Locate the cell with the specified text and output its (x, y) center coordinate. 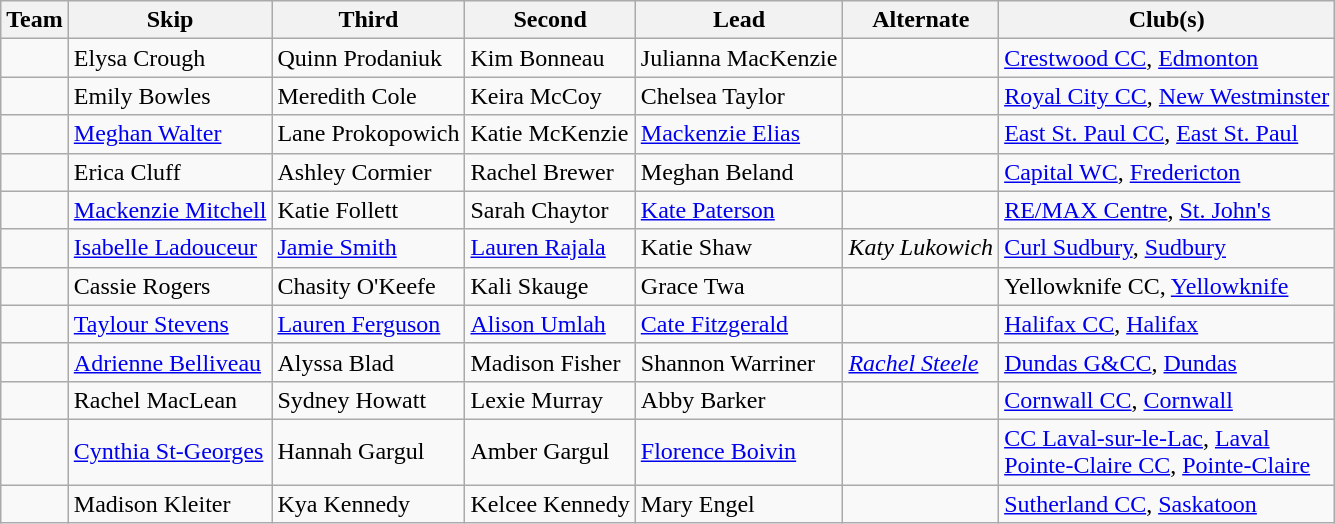
Kelcee Kennedy (550, 503)
Cate Fitzgerald (739, 324)
Cassie Rogers (170, 286)
Chelsea Taylor (739, 96)
Team (35, 20)
Meredith Cole (368, 96)
Adrienne Belliveau (170, 362)
Katy Lukowich (921, 248)
Crestwood CC, Edmonton (1167, 58)
Lauren Rajala (550, 248)
Skip (170, 20)
Mary Engel (739, 503)
Ashley Cormier (368, 172)
Alison Umlah (550, 324)
Grace Twa (739, 286)
Yellowknife CC, Yellowknife (1167, 286)
Club(s) (1167, 20)
Chasity O'Keefe (368, 286)
East St. Paul CC, East St. Paul (1167, 134)
Keira McCoy (550, 96)
Second (550, 20)
Cornwall CC, Cornwall (1167, 400)
Lexie Murray (550, 400)
Kya Kennedy (368, 503)
Julianna MacKenzie (739, 58)
CC Laval-sur-le-Lac, Laval Pointe-Claire CC, Pointe-Claire (1167, 452)
Rachel MacLean (170, 400)
Alyssa Blad (368, 362)
Emily Bowles (170, 96)
Lane Prokopowich (368, 134)
Rachel Steele (921, 362)
Abby Barker (739, 400)
Capital WC, Fredericton (1167, 172)
Sydney Howatt (368, 400)
Lauren Ferguson (368, 324)
Kali Skauge (550, 286)
Curl Sudbury, Sudbury (1167, 248)
Halifax CC, Halifax (1167, 324)
Jamie Smith (368, 248)
Quinn Prodaniuk (368, 58)
Lead (739, 20)
Sutherland CC, Saskatoon (1167, 503)
Rachel Brewer (550, 172)
Meghan Walter (170, 134)
Shannon Warriner (739, 362)
Alternate (921, 20)
Cynthia St-Georges (170, 452)
Katie Follett (368, 210)
Katie Shaw (739, 248)
Erica Cluff (170, 172)
Kim Bonneau (550, 58)
Hannah Gargul (368, 452)
Katie McKenzie (550, 134)
Sarah Chaytor (550, 210)
Mackenzie Mitchell (170, 210)
Madison Kleiter (170, 503)
Kate Paterson (739, 210)
Third (368, 20)
Madison Fisher (550, 362)
Mackenzie Elias (739, 134)
Amber Gargul (550, 452)
Florence Boivin (739, 452)
Elysa Crough (170, 58)
Meghan Beland (739, 172)
RE/MAX Centre, St. John's (1167, 210)
Taylour Stevens (170, 324)
Isabelle Ladouceur (170, 248)
Royal City CC, New Westminster (1167, 96)
Dundas G&CC, Dundas (1167, 362)
